Determine the [x, y] coordinate at the center of the cell enclosing the given text.  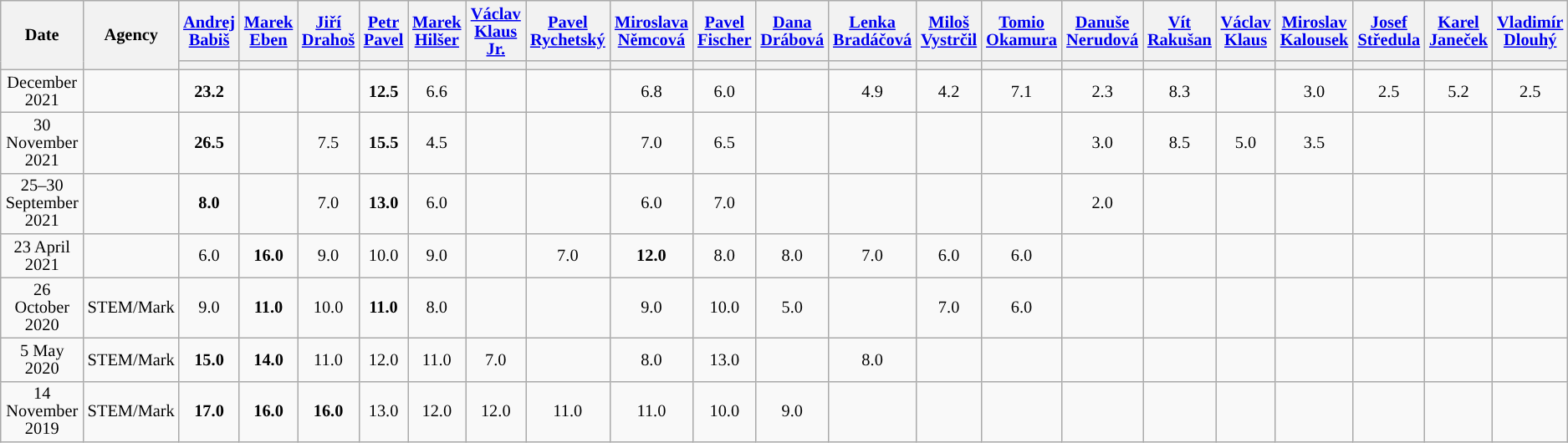
Marek Eben [268, 30]
4.5 [437, 142]
7.1 [1022, 91]
Josef Středula [1389, 30]
26 October 2020 [42, 308]
17.0 [209, 411]
Karel Janeček [1458, 30]
Marek Hilšer [437, 30]
4.9 [873, 91]
Date [42, 34]
14.0 [268, 359]
Vladimír Dlouhý [1530, 30]
Danuše Nerudová [1102, 30]
Vít Rakušan [1179, 30]
Andrej Babiš [209, 30]
Dana Drábová [793, 30]
5.2 [1458, 91]
Agency [131, 34]
25–30 September 2021 [42, 204]
15.5 [383, 142]
30 November 2021 [42, 142]
December 2021 [42, 91]
Miloš Vystrčil [949, 30]
Václav Klaus Jr. [495, 30]
Lenka Bradáčová [873, 30]
23 April 2021 [42, 256]
Pavel Rychetský [567, 30]
8.3 [1179, 91]
Petr Pavel [383, 30]
Jiří Drahoš [329, 30]
Tomio Okamura [1022, 30]
3.5 [1315, 142]
12.5 [383, 91]
15.0 [209, 359]
Pavel Fischer [724, 30]
14 November 2019 [42, 411]
5 May 2020 [42, 359]
2.0 [1102, 204]
6.5 [724, 142]
26.5 [209, 142]
8.5 [1179, 142]
Miroslav Kalousek [1315, 30]
23.2 [209, 91]
Miroslava Němcová [651, 30]
6.6 [437, 91]
7.5 [329, 142]
4.2 [949, 91]
2.3 [1102, 91]
6.8 [651, 91]
Václav Klaus [1246, 30]
